Pinpoint the cell where the given text exists, returning its (X, Y) midpoint coordinate. 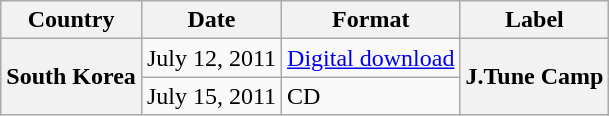
Date (211, 20)
July 12, 2011 (211, 58)
South Korea (72, 77)
Country (72, 20)
Format (371, 20)
July 15, 2011 (211, 96)
Label (534, 20)
J.Tune Camp (534, 77)
Digital download (371, 58)
CD (371, 96)
